Provide the (X, Y) coordinate of the cell's center where the given text is located.  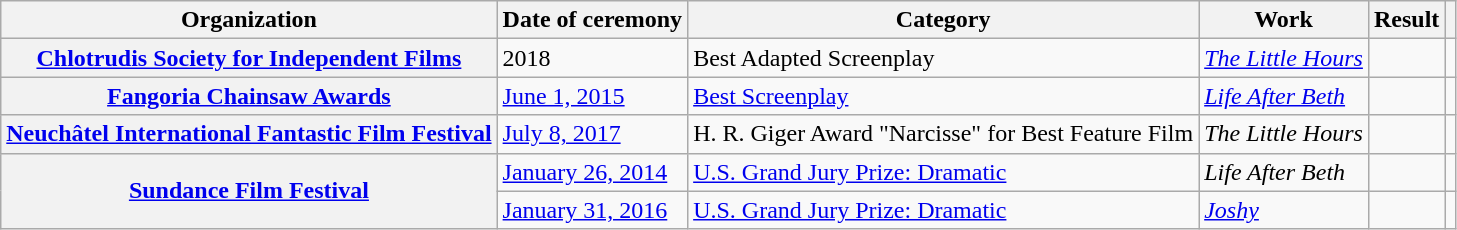
Best Adapted Screenplay (944, 58)
H. R. Giger Award "Narcisse" for Best Feature Film (944, 134)
January 31, 2016 (592, 210)
January 26, 2014 (592, 172)
Fangoria Chainsaw Awards (249, 96)
Organization (249, 20)
Result (1406, 20)
Date of ceremony (592, 20)
Work (1284, 20)
Sundance Film Festival (249, 191)
Category (944, 20)
June 1, 2015 (592, 96)
Joshy (1284, 210)
July 8, 2017 (592, 134)
Chlotrudis Society for Independent Films (249, 58)
Neuchâtel International Fantastic Film Festival (249, 134)
2018 (592, 58)
Best Screenplay (944, 96)
